Identify which cell holds the provided text, then report its [x, y] central coordinate. 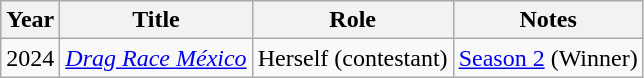
Title [156, 20]
Drag Race México [156, 58]
2024 [30, 58]
Role [352, 20]
Herself (contestant) [352, 58]
Season 2 (Winner) [548, 58]
Notes [548, 20]
Year [30, 20]
